Search for the cell housing the specified text and yield its [X, Y] center coordinate. 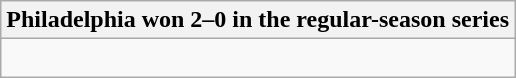
Philadelphia won 2–0 in the regular-season series [258, 20]
